Detect which cell encompasses the target text, then output its [x, y] center coordinate. 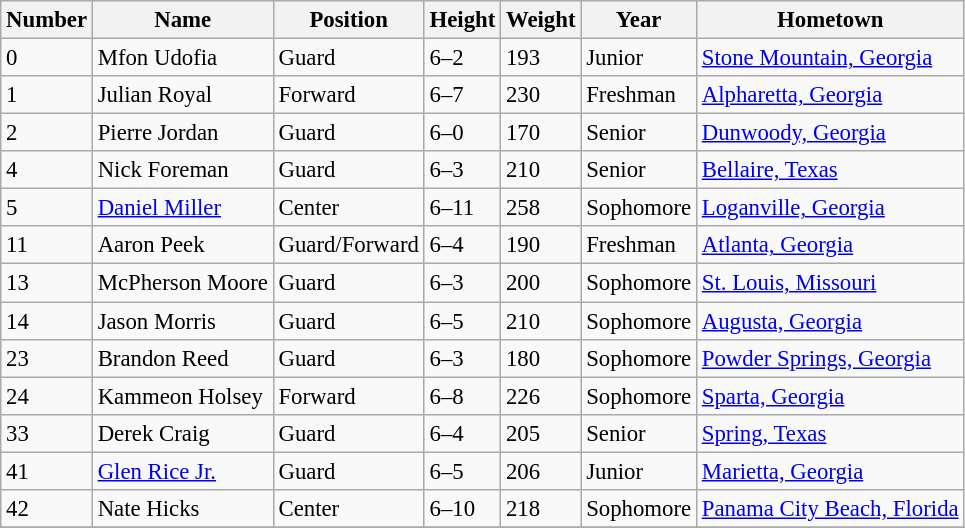
218 [541, 509]
St. Louis, Missouri [830, 283]
Pierre Jordan [182, 133]
McPherson Moore [182, 283]
Daniel Miller [182, 208]
Alpharetta, Georgia [830, 95]
258 [541, 208]
6–0 [462, 133]
Height [462, 20]
2 [47, 133]
Number [47, 20]
33 [47, 433]
6–2 [462, 58]
Glen Rice Jr. [182, 471]
190 [541, 245]
Name [182, 20]
230 [541, 95]
Aaron Peek [182, 245]
11 [47, 245]
24 [47, 396]
Loganville, Georgia [830, 208]
200 [541, 283]
Jason Morris [182, 321]
6–10 [462, 509]
14 [47, 321]
Guard/Forward [348, 245]
Panama City Beach, Florida [830, 509]
Position [348, 20]
Derek Craig [182, 433]
Weight [541, 20]
Hometown [830, 20]
Spring, Texas [830, 433]
Kammeon Holsey [182, 396]
Year [639, 20]
Nate Hicks [182, 509]
Bellaire, Texas [830, 170]
Brandon Reed [182, 358]
Powder Springs, Georgia [830, 358]
23 [47, 358]
Julian Royal [182, 95]
170 [541, 133]
41 [47, 471]
226 [541, 396]
Atlanta, Georgia [830, 245]
42 [47, 509]
180 [541, 358]
Augusta, Georgia [830, 321]
5 [47, 208]
4 [47, 170]
6–8 [462, 396]
193 [541, 58]
1 [47, 95]
6–7 [462, 95]
0 [47, 58]
Dunwoody, Georgia [830, 133]
Marietta, Georgia [830, 471]
206 [541, 471]
Sparta, Georgia [830, 396]
13 [47, 283]
6–11 [462, 208]
Mfon Udofia [182, 58]
Stone Mountain, Georgia [830, 58]
Nick Foreman [182, 170]
205 [541, 433]
